Return the (X, Y) coordinate for the center point of the cell that contains the specified text.  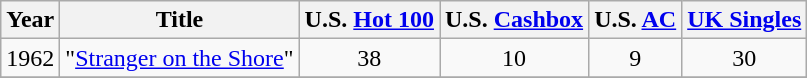
U.S. Hot 100 (369, 20)
UK Singles (744, 20)
10 (514, 58)
30 (744, 58)
U.S. Cashbox (514, 20)
Year (30, 20)
Title (180, 20)
38 (369, 58)
U.S. AC (636, 20)
1962 (30, 58)
"Stranger on the Shore" (180, 58)
9 (636, 58)
